Search for the cell housing the specified text and yield its [X, Y] center coordinate. 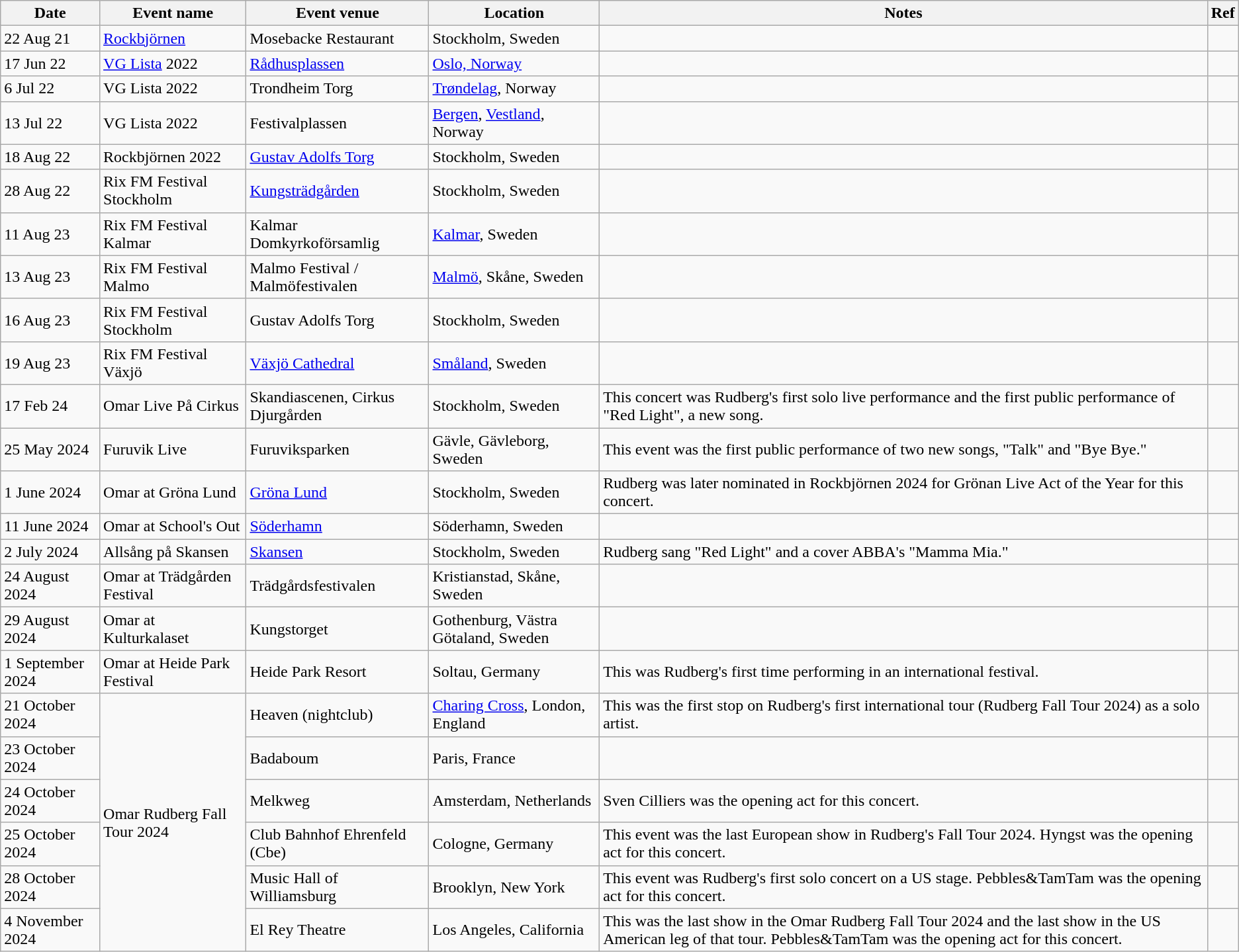
13 Jul 22 [50, 123]
Malmö, Skåne, Sweden [514, 277]
Söderhamn [338, 527]
Brooklyn, New York [514, 887]
Rix FM Festival Malmo [173, 277]
Trondheim Torg [338, 89]
Kristianstad, Skåne, Sweden [514, 586]
This concert was Rudberg's first solo live performance and the first public performance of "Red Light", a new song. [904, 406]
Allsång på Skansen [173, 552]
Rix FM Festival Kalmar [173, 234]
Kalmar, Sweden [514, 234]
6 Jul 22 [50, 89]
28 October 2024 [50, 887]
Gothenburg, Västra Götaland, Sweden [514, 628]
Kungsträdgården [338, 191]
This event was Rudberg's first solo concert on a US stage. Pebbles&TamTam was the opening act for this concert. [904, 887]
Los Angeles, California [514, 930]
16 Aug 23 [50, 320]
29 August 2024 [50, 628]
Location [514, 13]
25 May 2024 [50, 449]
Melkweg [338, 801]
Rockbjörnen 2022 [173, 157]
This event was the first public performance of two new songs, "Talk" and "Bye Bye." [904, 449]
Rockbjörnen [173, 38]
Rådhusplassen [338, 64]
4 November 2024 [50, 930]
1 June 2024 [50, 492]
Trädgårdsfestivalen [338, 586]
Event name [173, 13]
Mosebacke Restaurant [338, 38]
Kalmar Domkyrkoförsamlig [338, 234]
19 Aug 23 [50, 363]
11 June 2024 [50, 527]
28 Aug 22 [50, 191]
Omar at Kulturkalaset [173, 628]
Event venue [338, 13]
Rix FM Festival Växjö [173, 363]
Soltau, Germany [514, 672]
Skansen [338, 552]
18 Aug 22 [50, 157]
Festivalplassen [338, 123]
11 Aug 23 [50, 234]
22 Aug 21 [50, 38]
Trøndelag, Norway [514, 89]
Omar Rudberg Fall Tour 2024 [173, 822]
Notes [904, 13]
2 July 2024 [50, 552]
Omar Live På Cirkus [173, 406]
17 Jun 22 [50, 64]
Music Hall of Williamsburg [338, 887]
Malmo Festival / Malmöfestivalen [338, 277]
21 October 2024 [50, 714]
Charing Cross, London, England [514, 714]
Omar at Trädgården Festival [173, 586]
Småland, Sweden [514, 363]
Amsterdam, Netherlands [514, 801]
Rudberg sang "Red Light" and a cover ABBA's "Mamma Mia." [904, 552]
Omar at Heide Park Festival [173, 672]
Rudberg was later nominated in Rockbjörnen 2024 for Grönan Live Act of the Year for this concert. [904, 492]
Heide Park Resort [338, 672]
Paris, France [514, 758]
Heaven (nightclub) [338, 714]
24 October 2024 [50, 801]
Söderhamn, Sweden [514, 527]
Kungstorget [338, 628]
Växjö Cathedral [338, 363]
This was the first stop on Rudberg's first international tour (Rudberg Fall Tour 2024) as a solo artist. [904, 714]
El Rey Theatre [338, 930]
Sven Cilliers was the opening act for this concert. [904, 801]
Skandiascenen, Cirkus Djurgården [338, 406]
25 October 2024 [50, 844]
This was Rudberg's first time performing in an international festival. [904, 672]
Date [50, 13]
24 August 2024 [50, 586]
Bergen, Vestland, Norway [514, 123]
Oslo, Norway [514, 64]
Ref [1223, 13]
This event was the last European show in Rudberg's Fall Tour 2024. Hyngst was the opening act for this concert. [904, 844]
Omar at School's Out [173, 527]
17 Feb 24 [50, 406]
Furuvik Live [173, 449]
Omar at Gröna Lund [173, 492]
Cologne, Germany [514, 844]
Club Bahnhof Ehrenfeld (Cbe) [338, 844]
13 Aug 23 [50, 277]
23 October 2024 [50, 758]
1 September 2024 [50, 672]
Furuviksparken [338, 449]
Badaboum [338, 758]
Gröna Lund [338, 492]
Gävle, Gävleborg, Sweden [514, 449]
